Capture the cell that displays the provided text and extract its (X, Y) central coordinate. 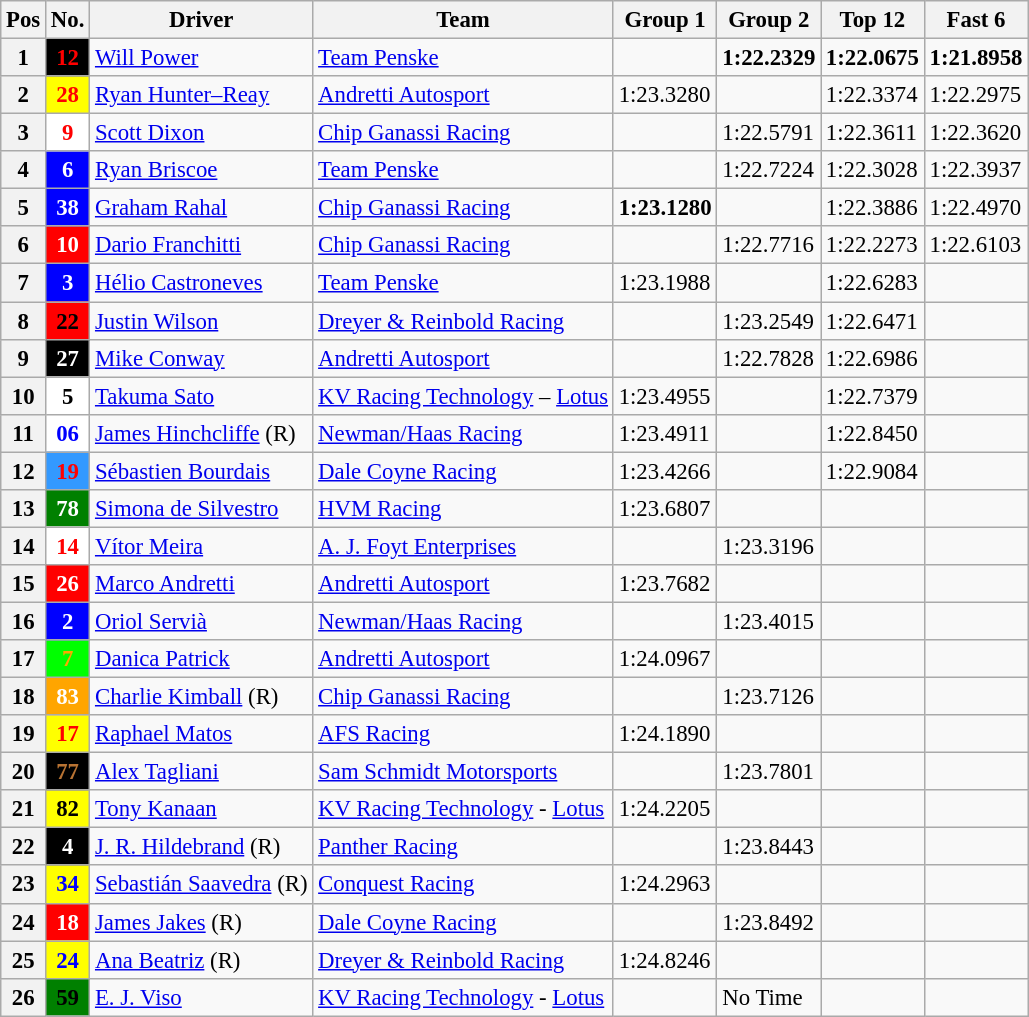
20 (24, 772)
1:24.0967 (665, 659)
Simona de Silvestro (202, 509)
Charlie Kimball (R) (202, 697)
27 (68, 358)
Sébastien Bourdais (202, 471)
1:23.8443 (769, 847)
Vítor Meira (202, 546)
28 (68, 95)
1:23.7682 (665, 584)
Sebastián Saavedra (R) (202, 885)
Group 2 (769, 20)
Justin Wilson (202, 321)
1:23.8492 (769, 922)
78 (68, 509)
Dario Franchitti (202, 245)
E. J. Viso (202, 997)
06 (68, 433)
Driver (202, 20)
Oriol Servià (202, 621)
23 (24, 885)
Group 1 (665, 20)
16 (24, 621)
1:23.3196 (769, 546)
21 (24, 809)
1:21.8958 (976, 58)
Alex Tagliani (202, 772)
1:22.7716 (769, 245)
1:22.9084 (873, 471)
83 (68, 697)
A. J. Foyt Enterprises (464, 546)
1:22.6283 (873, 283)
Pos (24, 20)
59 (68, 997)
38 (68, 208)
Panther Racing (464, 847)
1:23.1988 (665, 283)
Team (464, 20)
Sam Schmidt Motorsports (464, 772)
No Time (769, 997)
1:22.6471 (873, 321)
1:22.5791 (769, 133)
1:22.7828 (769, 358)
1:23.4266 (665, 471)
1 (24, 58)
Conquest Racing (464, 885)
1:22.6103 (976, 245)
James Jakes (R) (202, 922)
1:23.4015 (769, 621)
1:22.4970 (976, 208)
Ana Beatriz (R) (202, 960)
1:22.8450 (873, 433)
Raphael Matos (202, 734)
1:23.7801 (769, 772)
1:22.3611 (873, 133)
Ryan Hunter–Reay (202, 95)
Mike Conway (202, 358)
1:24.2205 (665, 809)
Scott Dixon (202, 133)
1:22.7379 (873, 396)
1:22.3886 (873, 208)
HVM Racing (464, 509)
Will Power (202, 58)
No. (68, 20)
J. R. Hildebrand (R) (202, 847)
James Hinchcliffe (R) (202, 433)
1:23.4911 (665, 433)
1:24.1890 (665, 734)
1:22.3028 (873, 170)
1:22.3374 (873, 95)
Danica Patrick (202, 659)
1:22.0675 (873, 58)
1:23.6807 (665, 509)
8 (24, 321)
Hélio Castroneves (202, 283)
Fast 6 (976, 20)
25 (24, 960)
82 (68, 809)
13 (24, 509)
1:22.3937 (976, 170)
34 (68, 885)
1:22.2273 (873, 245)
1:24.2963 (665, 885)
1:22.7224 (769, 170)
1:22.3620 (976, 133)
Takuma Sato (202, 396)
1:22.2329 (769, 58)
11 (24, 433)
AFS Racing (464, 734)
77 (68, 772)
1:24.8246 (665, 960)
Marco Andretti (202, 584)
1:23.3280 (665, 95)
1:23.4955 (665, 396)
Top 12 (873, 20)
KV Racing Technology – Lotus (464, 396)
15 (24, 584)
Ryan Briscoe (202, 170)
1:23.2549 (769, 321)
Graham Rahal (202, 208)
1:22.6986 (873, 358)
1:22.2975 (976, 95)
1:23.1280 (665, 208)
1:23.7126 (769, 697)
Tony Kanaan (202, 809)
